Extract the (X, Y) coordinate from the center of the cell holding the provided text.  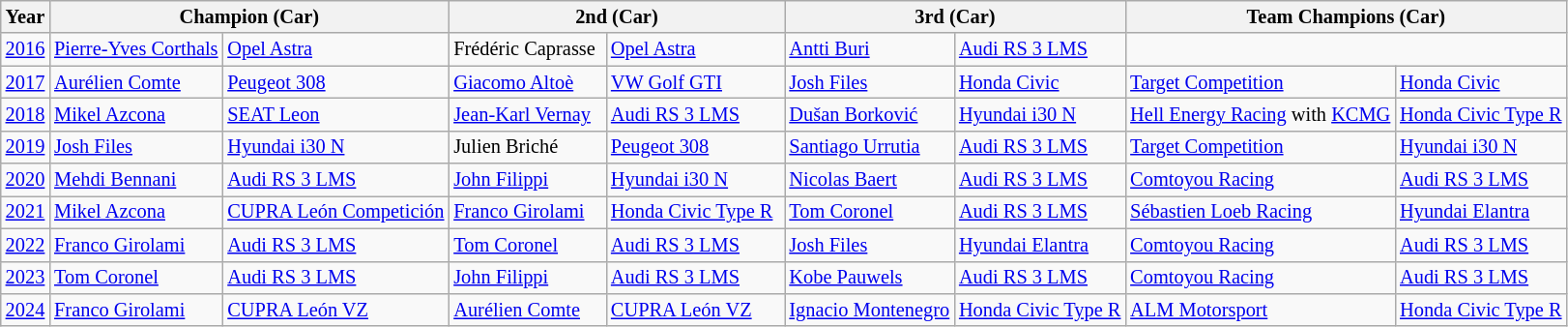
2023 (25, 278)
2016 (25, 49)
Kobe Pauwels (870, 278)
CUPRA León Competición (335, 212)
Sébastien Loeb Racing (1261, 212)
Frédéric Caprasse (528, 49)
Julien Briché (528, 147)
2018 (25, 114)
2nd (Car) (617, 16)
Antti Buri (870, 49)
2020 (25, 180)
ALM Motorsport (1261, 310)
2019 (25, 147)
2021 (25, 212)
2024 (25, 310)
Pierre-Yves Corthals (135, 49)
Santiago Urrutia (870, 147)
VW Golf GTI (695, 82)
Team Champions (Car) (1346, 16)
2017 (25, 82)
Nicolas Baert (870, 180)
Year (25, 16)
Mehdi Bennani (135, 180)
Champion (Car) (249, 16)
Giacomo Altoè (528, 82)
3rd (Car) (955, 16)
Jean-Karl Vernay (528, 114)
Dušan Borković (870, 114)
Hell Energy Racing with KCMG (1261, 114)
2022 (25, 245)
Ignacio Montenegro (870, 310)
SEAT Leon (335, 114)
